Identify which cell holds the provided text, then report its [X, Y] central coordinate. 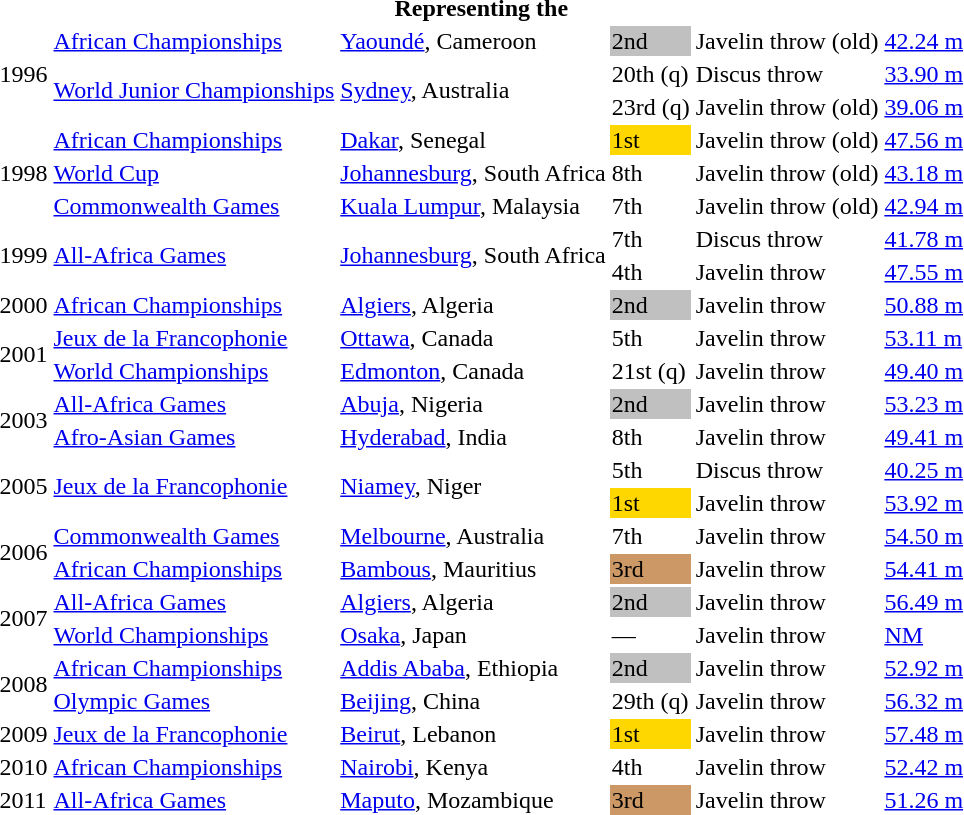
Afro-Asian Games [194, 437]
Yaoundé, Cameroon [474, 41]
World Cup [194, 173]
Beijing, China [474, 701]
Beirut, Lebanon [474, 734]
23rd (q) [650, 107]
Bambous, Mauritius [474, 569]
Niamey, Niger [474, 486]
Maputo, Mozambique [474, 800]
Kuala Lumpur, Malaysia [474, 206]
Addis Ababa, Ethiopia [474, 668]
20th (q) [650, 74]
Dakar, Senegal [474, 140]
Sydney, Australia [474, 90]
Edmonton, Canada [474, 371]
Abuja, Nigeria [474, 404]
— [650, 635]
Melbourne, Australia [474, 536]
Nairobi, Kenya [474, 767]
Olympic Games [194, 701]
Ottawa, Canada [474, 338]
Hyderabad, India [474, 437]
Osaka, Japan [474, 635]
29th (q) [650, 701]
World Junior Championships [194, 90]
21st (q) [650, 371]
